Capture the cell that displays the provided text and extract its (x, y) central coordinate. 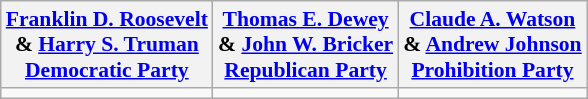
Franklin D. Roosevelt & Harry S. TrumanDemocratic Party (107, 44)
Thomas E. Dewey & John W. BrickerRepublican Party (306, 44)
Claude A. Watson & Andrew JohnsonProhibition Party (492, 44)
